Output the (X, Y) coordinate of the center of the cell containing the given text.  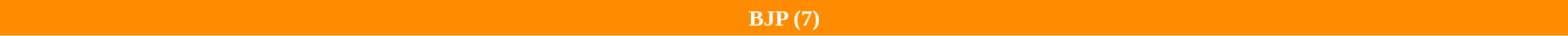
BJP (7) (784, 18)
